Return the (X, Y) coordinate for the center point of the cell that contains the specified text.  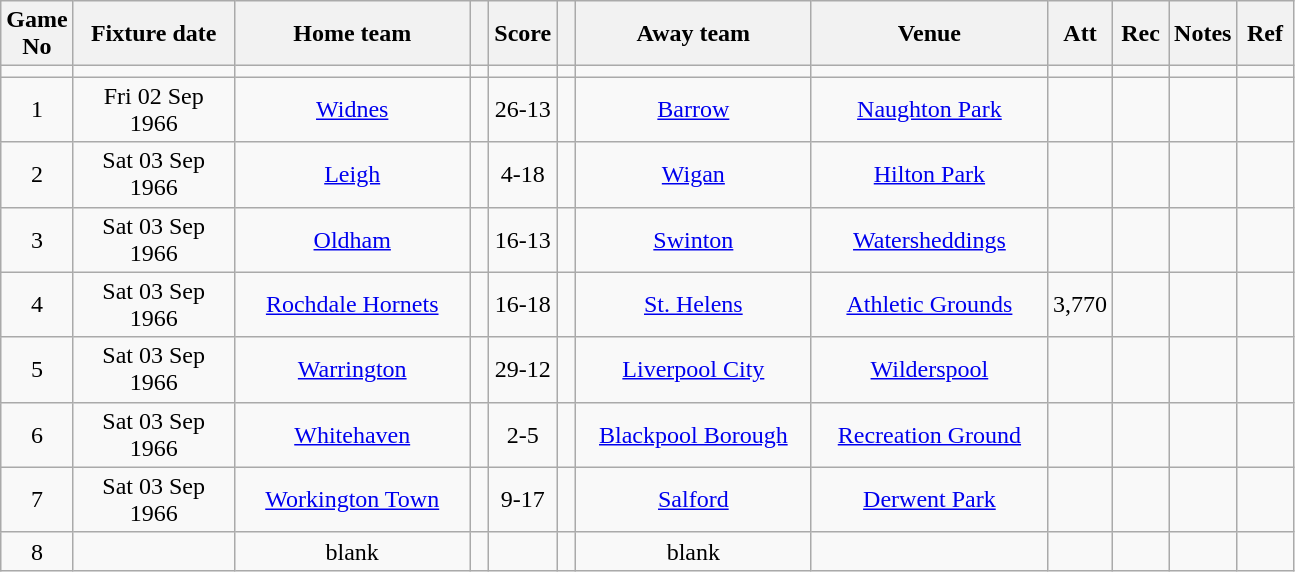
Leigh (352, 174)
Rochdale Hornets (352, 304)
Derwent Park (929, 500)
9-17 (523, 500)
Barrow (693, 110)
Wilderspool (929, 370)
4 (37, 304)
Fixture date (154, 34)
2-5 (523, 434)
Att (1080, 34)
Watersheddings (929, 240)
Ref (1265, 34)
2 (37, 174)
5 (37, 370)
Fri 02 Sep 1966 (154, 110)
Whitehaven (352, 434)
Workington Town (352, 500)
Hilton Park (929, 174)
Athletic Grounds (929, 304)
Rec (1141, 34)
3 (37, 240)
4-18 (523, 174)
8 (37, 551)
6 (37, 434)
St. Helens (693, 304)
Swinton (693, 240)
7 (37, 500)
Score (523, 34)
26-13 (523, 110)
Warrington (352, 370)
Home team (352, 34)
1 (37, 110)
Venue (929, 34)
Wigan (693, 174)
16-18 (523, 304)
16-13 (523, 240)
Naughton Park (929, 110)
Liverpool City (693, 370)
Notes (1203, 34)
Oldham (352, 240)
29-12 (523, 370)
3,770 (1080, 304)
Away team (693, 34)
Recreation Ground (929, 434)
Salford (693, 500)
Widnes (352, 110)
Blackpool Borough (693, 434)
Game No (37, 34)
